Find where the given text appears and provide that cell's center as [X, Y] coordinate. 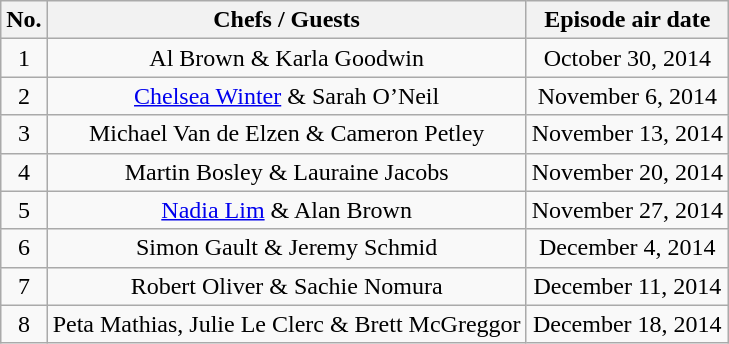
No. [24, 20]
1 [24, 58]
Al Brown & Karla Goodwin [286, 58]
November 13, 2014 [627, 134]
December 4, 2014 [627, 248]
Robert Oliver & Sachie Nomura [286, 286]
November 6, 2014 [627, 96]
Nadia Lim & Alan Brown [286, 210]
5 [24, 210]
8 [24, 324]
2 [24, 96]
Chefs / Guests [286, 20]
Chelsea Winter & Sarah O’Neil [286, 96]
Michael Van de Elzen & Cameron Petley [286, 134]
November 20, 2014 [627, 172]
Peta Mathias, Julie Le Clerc & Brett McGreggor [286, 324]
December 11, 2014 [627, 286]
December 18, 2014 [627, 324]
6 [24, 248]
3 [24, 134]
October 30, 2014 [627, 58]
4 [24, 172]
Martin Bosley & Lauraine Jacobs [286, 172]
7 [24, 286]
Simon Gault & Jeremy Schmid [286, 248]
November 27, 2014 [627, 210]
Episode air date [627, 20]
